Return the [X, Y] coordinate for the center point of the cell that contains the specified text.  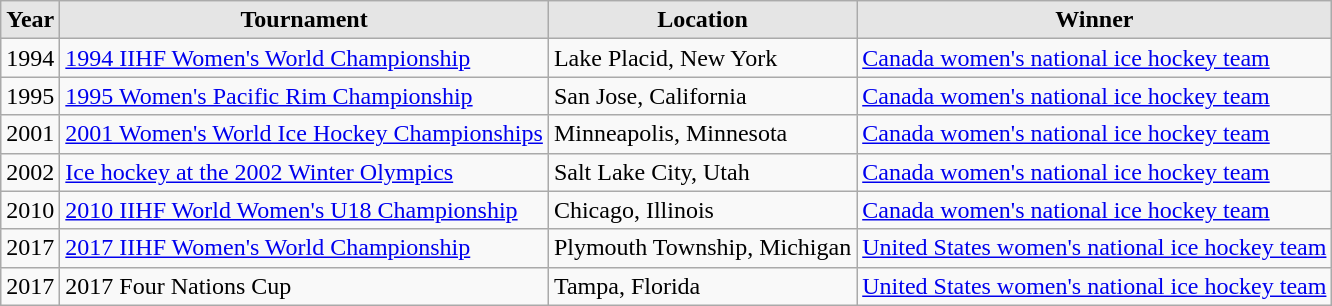
2001 [30, 134]
2017 IIHF Women's World Championship [304, 248]
Plymouth Township, Michigan [702, 248]
Chicago, Illinois [702, 210]
1994 [30, 58]
2010 IIHF World Women's U18 Championship [304, 210]
Lake Placid, New York [702, 58]
Tournament [304, 20]
2002 [30, 172]
2001 Women's World Ice Hockey Championships [304, 134]
Winner [1094, 20]
1995 [30, 96]
Location [702, 20]
1994 IIHF Women's World Championship [304, 58]
Year [30, 20]
San Jose, California [702, 96]
Tampa, Florida [702, 286]
Ice hockey at the 2002 Winter Olympics [304, 172]
2010 [30, 210]
Minneapolis, Minnesota [702, 134]
Salt Lake City, Utah [702, 172]
2017 Four Nations Cup [304, 286]
1995 Women's Pacific Rim Championship [304, 96]
